Return the [X, Y] coordinate for the center point of the cell that contains the specified text.  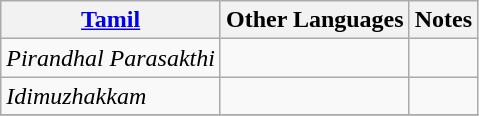
Notes [443, 20]
Idimuzhakkam [111, 96]
Tamil [111, 20]
Other Languages [314, 20]
Pirandhal Parasakthi [111, 58]
